Search for the cell housing the specified text and yield its (X, Y) center coordinate. 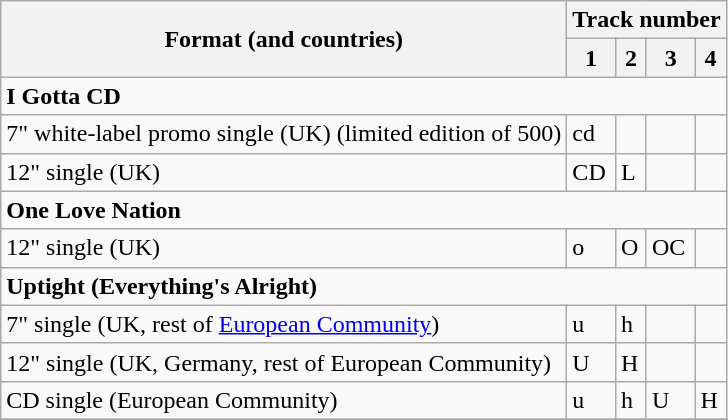
12" single (UK, Germany, rest of European Community) (284, 362)
7" white-label promo single (UK) (limited edition of 500) (284, 134)
O (630, 248)
One Love Nation (364, 210)
CD (592, 172)
2 (630, 58)
Track number (646, 20)
cd (592, 134)
o (592, 248)
7" single (UK, rest of European Community) (284, 324)
1 (592, 58)
3 (670, 58)
L (630, 172)
CD single (European Community) (284, 400)
Format (and countries) (284, 39)
OC (670, 248)
Uptight (Everything's Alright) (364, 286)
4 (710, 58)
I Gotta CD (364, 96)
